Output the (X, Y) coordinate of the center of the cell containing the given text.  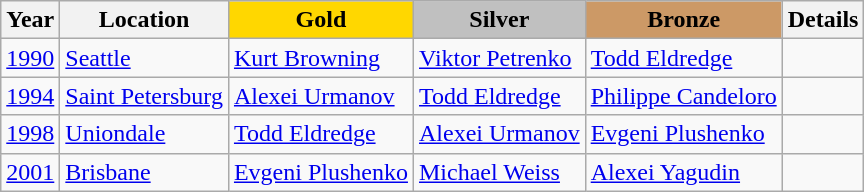
Brisbane (144, 172)
Uniondale (144, 134)
Location (144, 20)
Silver (499, 20)
Gold (320, 20)
2001 (30, 172)
Details (823, 20)
Alexei Yagudin (684, 172)
1998 (30, 134)
Bronze (684, 20)
Seattle (144, 58)
Viktor Petrenko (499, 58)
Year (30, 20)
Michael Weiss (499, 172)
Saint Petersburg (144, 96)
1990 (30, 58)
1994 (30, 96)
Philippe Candeloro (684, 96)
Kurt Browning (320, 58)
